Determine the (x, y) coordinate at the center of the cell enclosing the given text.  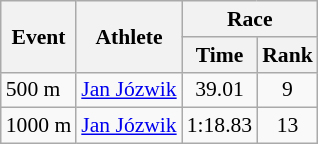
13 (288, 126)
500 m (38, 90)
Time (220, 55)
Rank (288, 55)
Athlete (128, 36)
Event (38, 36)
1:18.83 (220, 126)
1000 m (38, 126)
39.01 (220, 90)
9 (288, 90)
Race (250, 19)
